Find where the given text appears and provide that cell's center as (X, Y) coordinate. 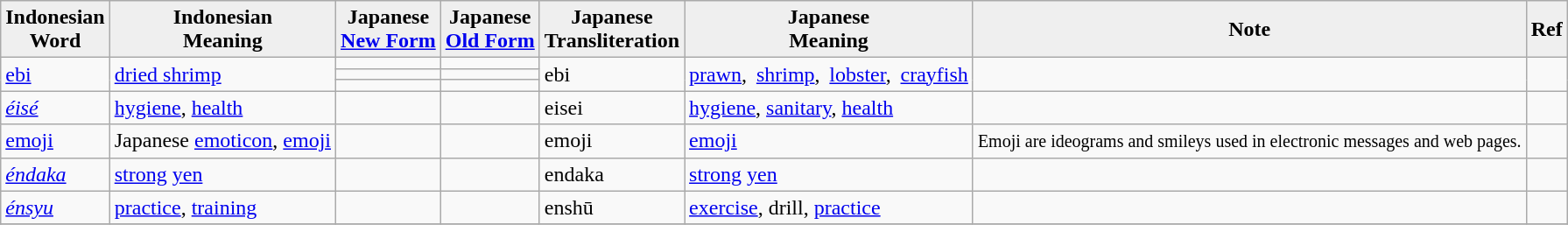
practice, training (222, 207)
Indonesian Word (55, 30)
prawn, shrimp, lobster, crayfish (829, 74)
Japanese New Form (389, 30)
Japanese Transliteration (611, 30)
hygiene, health (222, 108)
dried shrimp (222, 74)
Ref (1546, 30)
endaka (611, 174)
Note (1249, 30)
enshū (611, 207)
Japanese Meaning (829, 30)
Japanese Old Form (490, 30)
exercise, drill, practice (829, 207)
Emoji are ideograms and smileys used in electronic messages and web pages. (1249, 141)
eisei (611, 108)
éndaka (55, 174)
éisé (55, 108)
Japanese emoticon, emoji (222, 141)
Indonesian Meaning (222, 30)
hygiene, sanitary, health (829, 108)
énsyu (55, 207)
